Capture the cell that displays the provided text and extract its (X, Y) central coordinate. 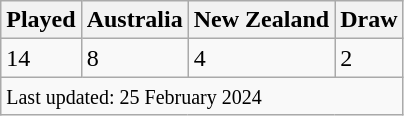
New Zealand (261, 20)
Draw (369, 20)
14 (41, 58)
Played (41, 20)
Last updated: 25 February 2024 (202, 96)
4 (261, 58)
Australia (134, 20)
2 (369, 58)
8 (134, 58)
